Return (X, Y) of the center of cell containing provided text 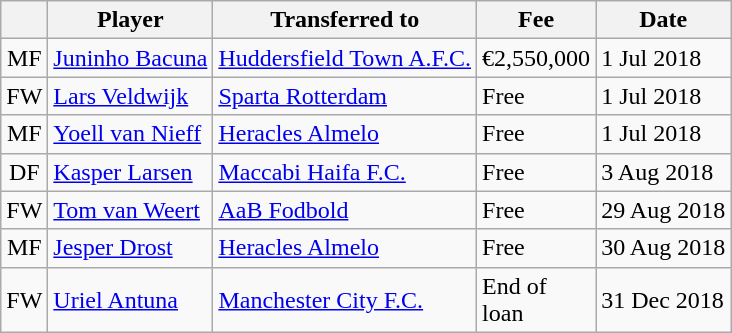
DF (24, 172)
Manchester City F.C. (345, 300)
Lars Veldwijk (130, 96)
29 Aug 2018 (664, 210)
Date (664, 20)
Yoell van Nieff (130, 134)
AaB Fodbold (345, 210)
Kasper Larsen (130, 172)
€2,550,000 (536, 58)
Juninho Bacuna (130, 58)
Uriel Antuna (130, 300)
3 Aug 2018 (664, 172)
Transferred to (345, 20)
Maccabi Haifa F.C. (345, 172)
Player (130, 20)
Huddersfield Town A.F.C. (345, 58)
31 Dec 2018 (664, 300)
Tom van Weert (130, 210)
30 Aug 2018 (664, 248)
Sparta Rotterdam (345, 96)
Jesper Drost (130, 248)
End of loan (536, 300)
Fee (536, 20)
